Return the [X, Y] coordinate for the center point of the cell that contains the specified text.  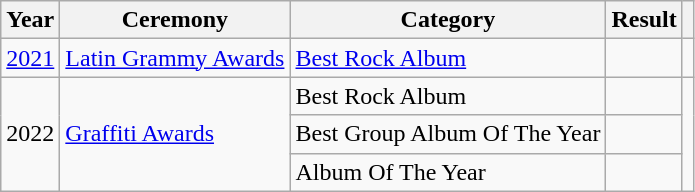
Ceremony [175, 20]
Best Group Album Of The Year [448, 134]
Album Of The Year [448, 172]
Result [644, 20]
Latin Grammy Awards [175, 58]
Year [30, 20]
Category [448, 20]
2022 [30, 134]
2021 [30, 58]
Graffiti Awards [175, 134]
